For the text-containing cell, return its midpoint in (x, y) coordinate format. 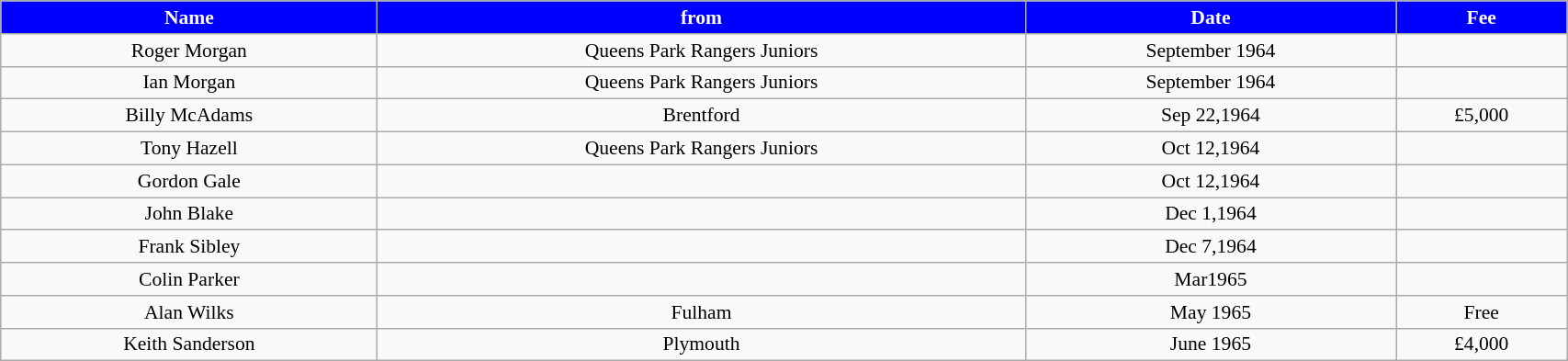
John Blake (189, 214)
Alan Wilks (189, 312)
Free (1482, 312)
Fee (1482, 17)
Frank Sibley (189, 247)
Date (1211, 17)
June 1965 (1211, 344)
Name (189, 17)
Ian Morgan (189, 83)
Mar1965 (1211, 279)
Dec 7,1964 (1211, 247)
Roger Morgan (189, 51)
Colin Parker (189, 279)
£5,000 (1482, 116)
May 1965 (1211, 312)
Tony Hazell (189, 149)
Fulham (702, 312)
Brentford (702, 116)
from (702, 17)
Dec 1,1964 (1211, 214)
£4,000 (1482, 344)
Billy McAdams (189, 116)
Sep 22,1964 (1211, 116)
Keith Sanderson (189, 344)
Plymouth (702, 344)
Gordon Gale (189, 181)
